Extract the (x, y) coordinate from the center of the cell holding the provided text.  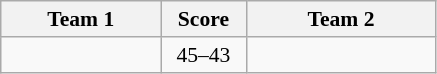
Team 1 (81, 19)
Score (204, 19)
45–43 (204, 55)
Team 2 (341, 19)
